Return the (x, y) coordinate for the center point of the cell that contains the specified text.  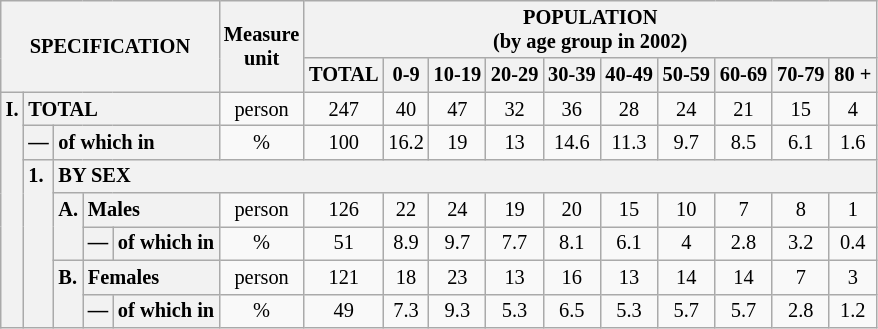
3.2 (800, 243)
3 (852, 277)
51 (344, 243)
0.4 (852, 243)
49 (344, 311)
0-9 (406, 75)
20 (572, 210)
28 (628, 109)
6.5 (572, 311)
21 (744, 109)
121 (344, 277)
16.2 (406, 142)
A. (68, 226)
8.1 (572, 243)
100 (344, 142)
32 (514, 109)
40 (406, 109)
1. (38, 243)
1.2 (852, 311)
20-29 (514, 75)
7.7 (514, 243)
40-49 (628, 75)
10 (686, 210)
60-69 (744, 75)
47 (458, 109)
126 (344, 210)
Measure unit (262, 46)
1 (852, 210)
8.5 (744, 142)
POPULATION (by age group in 2002) (590, 29)
14.6 (572, 142)
8 (800, 210)
22 (406, 210)
30-39 (572, 75)
SPECIFICATION (110, 46)
70-79 (800, 75)
I. (12, 210)
247 (344, 109)
18 (406, 277)
16 (572, 277)
1.6 (852, 142)
80 + (852, 75)
23 (458, 277)
B. (68, 294)
36 (572, 109)
Females (151, 277)
11.3 (628, 142)
9.3 (458, 311)
50-59 (686, 75)
7.3 (406, 311)
10-19 (458, 75)
BY SEX (466, 176)
Males (151, 210)
8.9 (406, 243)
